Return [X, Y] of the center of cell containing provided text 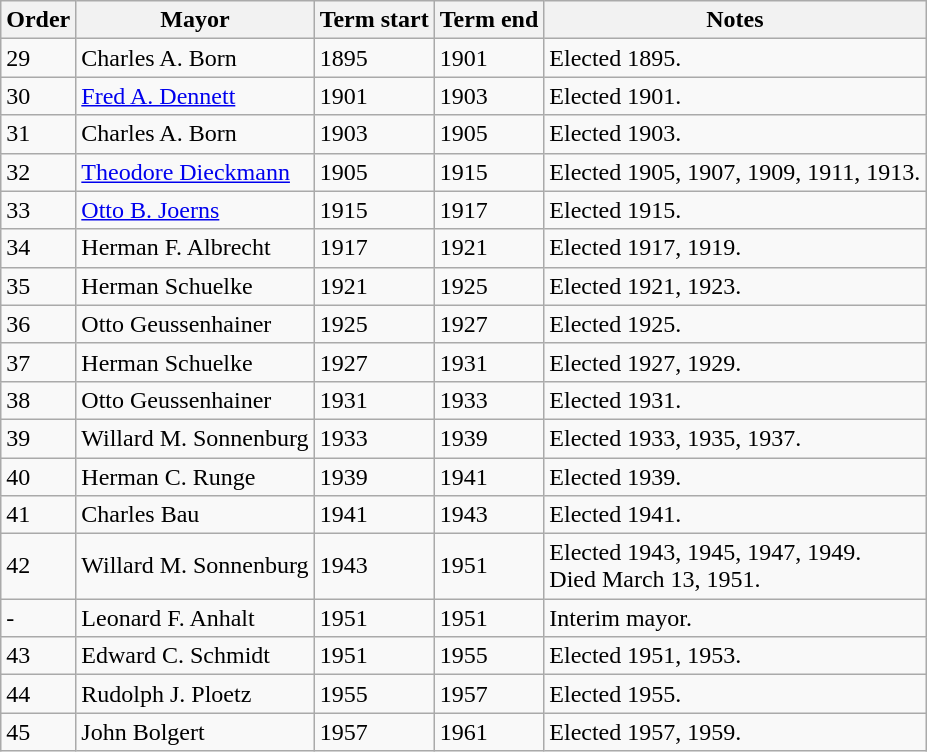
- [38, 618]
Herman C. Runge [195, 477]
34 [38, 248]
Fred A. Dennett [195, 96]
Elected 1941. [735, 515]
Charles Bau [195, 515]
Elected 1951, 1953. [735, 656]
Elected 1925. [735, 324]
31 [38, 134]
Elected 1933, 1935, 1937. [735, 438]
Elected 1921, 1923. [735, 286]
Interim mayor. [735, 618]
40 [38, 477]
Elected 1939. [735, 477]
42 [38, 566]
Term start [374, 20]
37 [38, 362]
41 [38, 515]
Elected 1905, 1907, 1909, 1911, 1913. [735, 172]
38 [38, 400]
Elected 1915. [735, 210]
Elected 1927, 1929. [735, 362]
Herman F. Albrecht [195, 248]
30 [38, 96]
Leonard F. Anhalt [195, 618]
Elected 1943, 1945, 1947, 1949.Died March 13, 1951. [735, 566]
Notes [735, 20]
32 [38, 172]
39 [38, 438]
33 [38, 210]
1895 [374, 58]
Elected 1955. [735, 694]
Term end [489, 20]
45 [38, 732]
1961 [489, 732]
44 [38, 694]
Order [38, 20]
Otto B. Joerns [195, 210]
Elected 1903. [735, 134]
John Bolgert [195, 732]
35 [38, 286]
Elected 1957, 1959. [735, 732]
Elected 1895. [735, 58]
36 [38, 324]
Edward C. Schmidt [195, 656]
Rudolph J. Ploetz [195, 694]
Elected 1917, 1919. [735, 248]
Elected 1931. [735, 400]
Mayor [195, 20]
Elected 1901. [735, 96]
43 [38, 656]
29 [38, 58]
Theodore Dieckmann [195, 172]
